Identify which cell holds the provided text, then report its (X, Y) central coordinate. 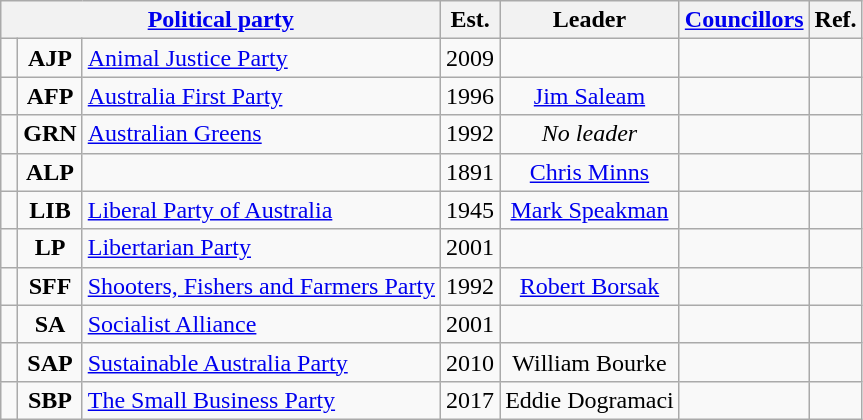
Mark Speakman (590, 210)
Councillors (744, 20)
1945 (470, 210)
Sustainable Australia Party (261, 362)
2010 (470, 362)
AJP (50, 58)
Est. (470, 20)
Australian Greens (261, 134)
Liberal Party of Australia (261, 210)
Jim Saleam (590, 96)
Robert Borsak (590, 286)
Animal Justice Party (261, 58)
SFF (50, 286)
2009 (470, 58)
Leader (590, 20)
William Bourke (590, 362)
AFP (50, 96)
SAP (50, 362)
SA (50, 324)
1891 (470, 172)
Chris Minns (590, 172)
SBP (50, 400)
The Small Business Party (261, 400)
Libertarian Party (261, 248)
LIB (50, 210)
Ref. (836, 20)
2017 (470, 400)
ALP (50, 172)
1996 (470, 96)
Shooters, Fishers and Farmers Party (261, 286)
Socialist Alliance (261, 324)
Political party (221, 20)
GRN (50, 134)
No leader (590, 134)
Australia First Party (261, 96)
LP (50, 248)
Eddie Dogramaci (590, 400)
